Locate the cell with the specified text and output its [x, y] center coordinate. 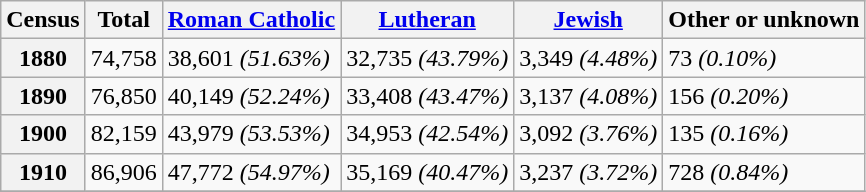
73 (0.10%) [764, 58]
1900 [43, 134]
1890 [43, 96]
34,953 (42.54%) [428, 134]
35,169 (40.47%) [428, 172]
728 (0.84%) [764, 172]
3,137 (4.08%) [588, 96]
Jewish [588, 20]
3,349 (4.48%) [588, 58]
40,149 (52.24%) [251, 96]
Census [43, 20]
32,735 (43.79%) [428, 58]
Lutheran [428, 20]
1910 [43, 172]
33,408 (43.47%) [428, 96]
Roman Catholic [251, 20]
43,979 (53.53%) [251, 134]
3,237 (3.72%) [588, 172]
74,758 [124, 58]
76,850 [124, 96]
47,772 (54.97%) [251, 172]
Total [124, 20]
Other or unknown [764, 20]
86,906 [124, 172]
3,092 (3.76%) [588, 134]
82,159 [124, 134]
1880 [43, 58]
38,601 (51.63%) [251, 58]
135 (0.16%) [764, 134]
156 (0.20%) [764, 96]
